Detect which cell encompasses the target text, then output its [X, Y] center coordinate. 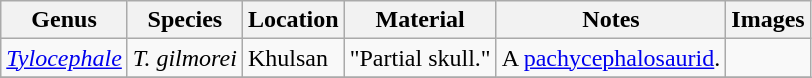
T. gilmorei [184, 58]
Location [293, 20]
Material [420, 20]
Notes [611, 20]
Tylocephale [64, 58]
Species [184, 20]
Genus [64, 20]
A pachycephalosaurid. [611, 58]
"Partial skull." [420, 58]
Khulsan [293, 58]
Images [768, 20]
